Provide the (X, Y) coordinate of the cell's center where the given text is located.  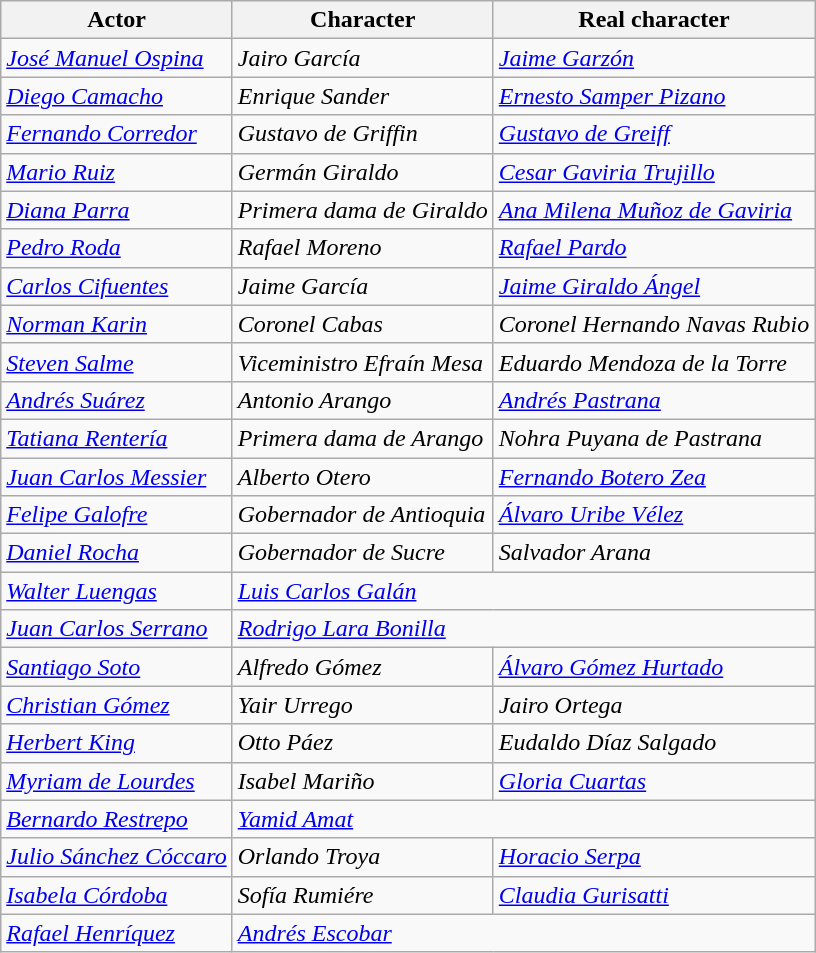
Diana Parra (116, 210)
Juan Carlos Serrano (116, 629)
Steven Salme (116, 362)
Álvaro Uribe Vélez (654, 515)
Andrés Pastrana (654, 400)
Santiago Soto (116, 667)
Gloria Cuartas (654, 781)
Primera dama de Giraldo (362, 210)
Yair Urrego (362, 705)
Gustavo de Griffin (362, 134)
Jairo Ortega (654, 705)
Isabel Mariño (362, 781)
Ernesto Samper Pizano (654, 96)
Eudaldo Díaz Salgado (654, 743)
Andrés Escobar (524, 933)
Tatiana Rentería (116, 438)
Álvaro Gómez Hurtado (654, 667)
Diego Camacho (116, 96)
Norman Karin (116, 324)
Julio Sánchez Cóccaro (116, 857)
Enrique Sander (362, 96)
Pedro Roda (116, 248)
Primera dama de Arango (362, 438)
Walter Luengas (116, 591)
Christian Gómez (116, 705)
Claudia Gurisatti (654, 895)
Sofía Rumiére (362, 895)
Jaime Garzón (654, 58)
Gobernador de Sucre (362, 553)
Yamid Amat (524, 819)
Jaime Giraldo Ángel (654, 286)
Jairo García (362, 58)
Antonio Arango (362, 400)
Coronel Hernando Navas Rubio (654, 324)
Salvador Arana (654, 553)
Otto Páez (362, 743)
Andrés Suárez (116, 400)
José Manuel Ospina (116, 58)
Alfredo Gómez (362, 667)
Viceministro Efraín Mesa (362, 362)
Fernando Botero Zea (654, 477)
Cesar Gaviria Trujillo (654, 172)
Myriam de Lourdes (116, 781)
Juan Carlos Messier (116, 477)
Horacio Serpa (654, 857)
Jaime García (362, 286)
Felipe Galofre (116, 515)
Rodrigo Lara Bonilla (524, 629)
Real character (654, 20)
Fernando Corredor (116, 134)
Ana Milena Muñoz de Gaviria (654, 210)
Gobernador de Antioquia (362, 515)
Germán Giraldo (362, 172)
Orlando Troya (362, 857)
Rafael Moreno (362, 248)
Bernardo Restrepo (116, 819)
Carlos Cifuentes (116, 286)
Actor (116, 20)
Character (362, 20)
Daniel Rocha (116, 553)
Rafael Pardo (654, 248)
Mario Ruiz (116, 172)
Eduardo Mendoza de la Torre (654, 362)
Nohra Puyana de Pastrana (654, 438)
Isabela Córdoba (116, 895)
Coronel Cabas (362, 324)
Herbert King (116, 743)
Rafael Henríquez (116, 933)
Gustavo de Greiff (654, 134)
Alberto Otero (362, 477)
Luis Carlos Galán (524, 591)
